Extract the [X, Y] coordinate from the center of the cell holding the provided text.  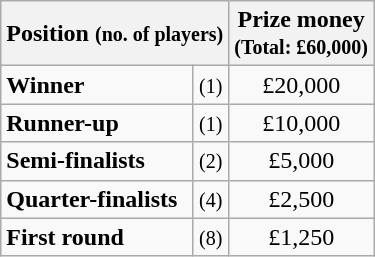
Semi-finalists [97, 161]
Runner-up [97, 123]
£2,500 [302, 199]
(8) [211, 237]
Prize money(Total: £60,000) [302, 34]
Winner [97, 85]
£20,000 [302, 85]
Position (no. of players) [115, 34]
£10,000 [302, 123]
£1,250 [302, 237]
First round [97, 237]
(2) [211, 161]
£5,000 [302, 161]
Quarter-finalists [97, 199]
(4) [211, 199]
